Search for the cell housing the specified text and yield its (X, Y) center coordinate. 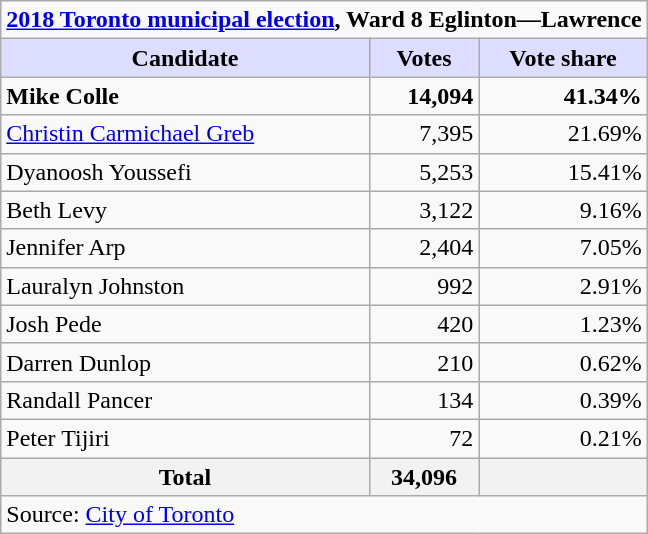
7,395 (424, 134)
Lauralyn Johnston (185, 286)
Total (185, 477)
0.62% (563, 362)
420 (424, 324)
14,094 (424, 96)
7.05% (563, 248)
2.91% (563, 286)
134 (424, 400)
41.34% (563, 96)
1.23% (563, 324)
Christin Carmichael Greb (185, 134)
Source: City of Toronto (324, 515)
0.39% (563, 400)
21.69% (563, 134)
Jennifer Arp (185, 248)
Dyanoosh Youssefi (185, 172)
Darren Dunlop (185, 362)
9.16% (563, 210)
Candidate (185, 58)
Peter Tijiri (185, 438)
Votes (424, 58)
992 (424, 286)
72 (424, 438)
2018 Toronto municipal election, Ward 8 Eglinton—Lawrence (324, 20)
5,253 (424, 172)
Randall Pancer (185, 400)
15.41% (563, 172)
Beth Levy (185, 210)
Mike Colle (185, 96)
Josh Pede (185, 324)
2,404 (424, 248)
34,096 (424, 477)
210 (424, 362)
0.21% (563, 438)
Vote share (563, 58)
3,122 (424, 210)
